From the cell containing the given text, extract its center point as (x, y) coordinate. 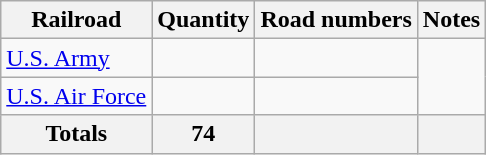
Quantity (204, 20)
U.S. Air Force (76, 96)
U.S. Army (76, 58)
Notes (451, 20)
Road numbers (336, 20)
74 (204, 134)
Railroad (76, 20)
Totals (76, 134)
